For the text-containing cell, return its midpoint in [x, y] coordinate format. 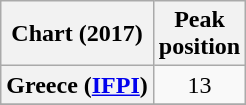
Chart (2017) [78, 34]
Peakposition [199, 34]
Greece (IFPI) [78, 85]
13 [199, 85]
